Identify which cell holds the provided text, then report its (x, y) central coordinate. 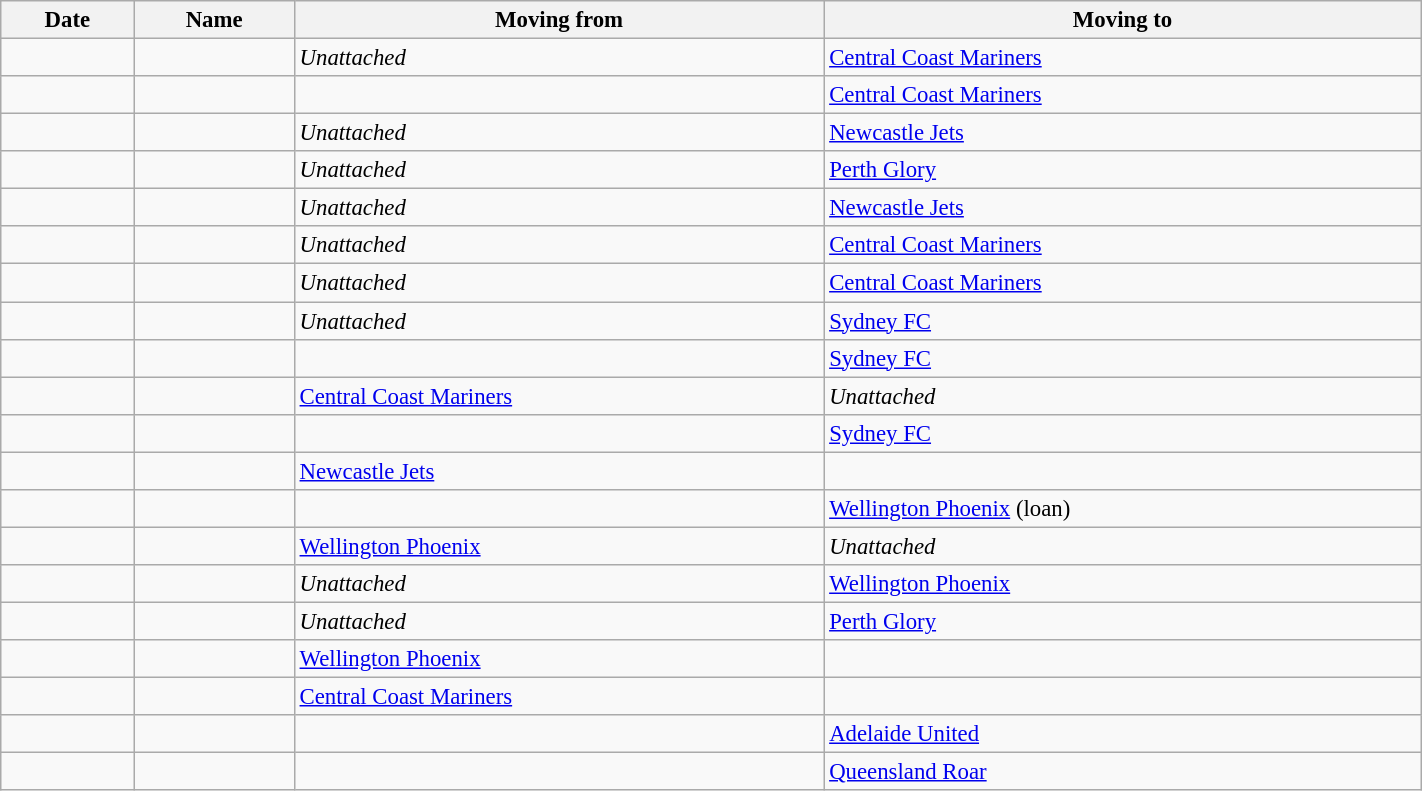
Moving to (1122, 20)
Adelaide United (1122, 734)
Wellington Phoenix (loan) (1122, 509)
Date (68, 20)
Name (214, 20)
Queensland Roar (1122, 772)
Moving from (559, 20)
